Extract the [x, y] coordinate from the center of the cell holding the provided text.  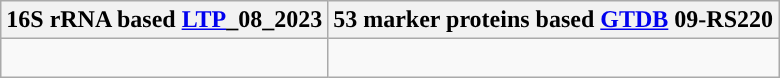
16S rRNA based LTP_08_2023 [164, 20]
53 marker proteins based GTDB 09-RS220 [554, 20]
